Return the (X, Y) coordinate for the center point of the cell that contains the specified text.  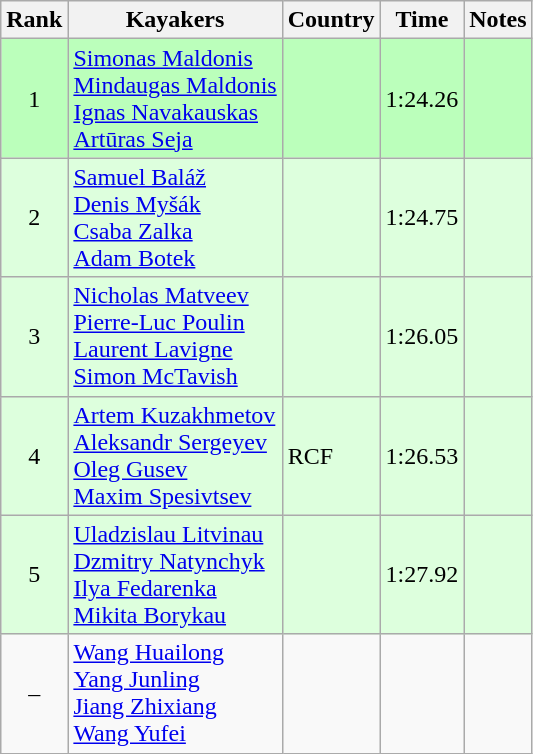
Samuel BalážDenis MyšákCsaba ZalkaAdam Botek (175, 218)
1:26.05 (422, 336)
RCF (331, 456)
2 (34, 218)
Rank (34, 20)
1:24.26 (422, 98)
1 (34, 98)
Nicholas MatveevPierre-Luc PoulinLaurent LavigneSimon McTavish (175, 336)
Artem KuzakhmetovAleksandr SergeyevOleg GusevMaxim Spesivtsev (175, 456)
1:27.92 (422, 574)
Wang HuailongYang JunlingJiang ZhixiangWang Yufei (175, 694)
Simonas MaldonisMindaugas MaldonisIgnas NavakauskasArtūras Seja (175, 98)
3 (34, 336)
5 (34, 574)
– (34, 694)
Notes (498, 20)
1:26.53 (422, 456)
1:24.75 (422, 218)
Country (331, 20)
Uladzislau LitvinauDzmitry NatynchykIlya FedarenkaMikita Borykau (175, 574)
Time (422, 20)
4 (34, 456)
Kayakers (175, 20)
